Provide the (x, y) coordinate of the cell's center where the given text is located.  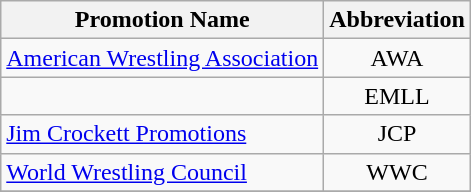
Abbreviation (398, 20)
JCP (398, 134)
Jim Crockett Promotions (162, 134)
AWA (398, 58)
Promotion Name (162, 20)
WWC (398, 172)
World Wrestling Council (162, 172)
EMLL (398, 96)
American Wrestling Association (162, 58)
